Determine the [x, y] coordinate at the center of the cell enclosing the given text.  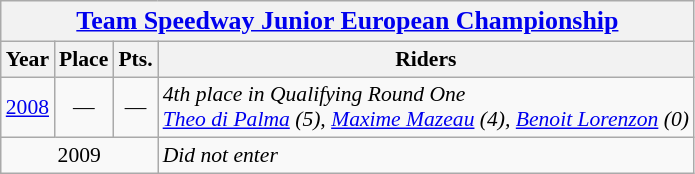
4th place in Qualifying Round One Theo di Palma (5), Maxime Mazeau (4), Benoit Lorenzon (0) [426, 108]
Place [84, 59]
Team Speedway Junior European Championship [348, 21]
Year [28, 59]
Riders [426, 59]
2009 [80, 156]
Did not enter [426, 156]
Pts. [135, 59]
2008 [28, 108]
